Provide the (x, y) coordinate of the cell's center where the given text is located.  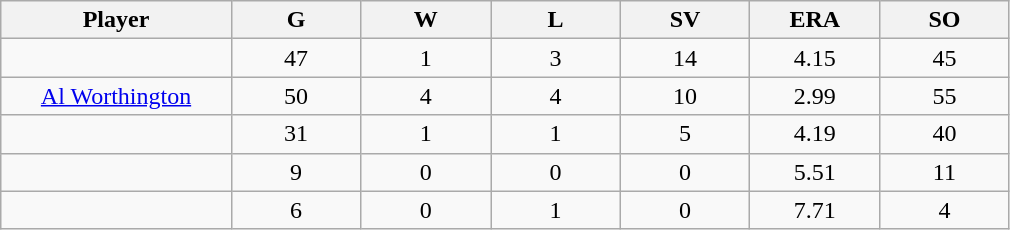
31 (296, 134)
4.19 (815, 134)
5.51 (815, 172)
L (556, 20)
55 (945, 96)
7.71 (815, 210)
11 (945, 172)
Player (116, 20)
10 (685, 96)
5 (685, 134)
ERA (815, 20)
W (426, 20)
50 (296, 96)
47 (296, 58)
4.15 (815, 58)
Al Worthington (116, 96)
9 (296, 172)
3 (556, 58)
14 (685, 58)
SO (945, 20)
6 (296, 210)
G (296, 20)
40 (945, 134)
45 (945, 58)
SV (685, 20)
2.99 (815, 96)
